Locate the cell with the specified text and output its [x, y] center coordinate. 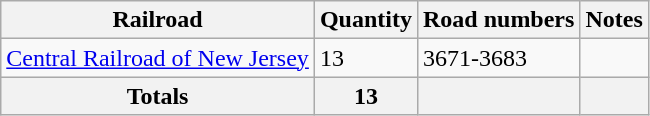
Railroad [158, 20]
Totals [158, 96]
Central Railroad of New Jersey [158, 58]
Notes [614, 20]
Road numbers [498, 20]
Quantity [366, 20]
3671-3683 [498, 58]
